Output the (x, y) coordinate of the center of the cell containing the given text.  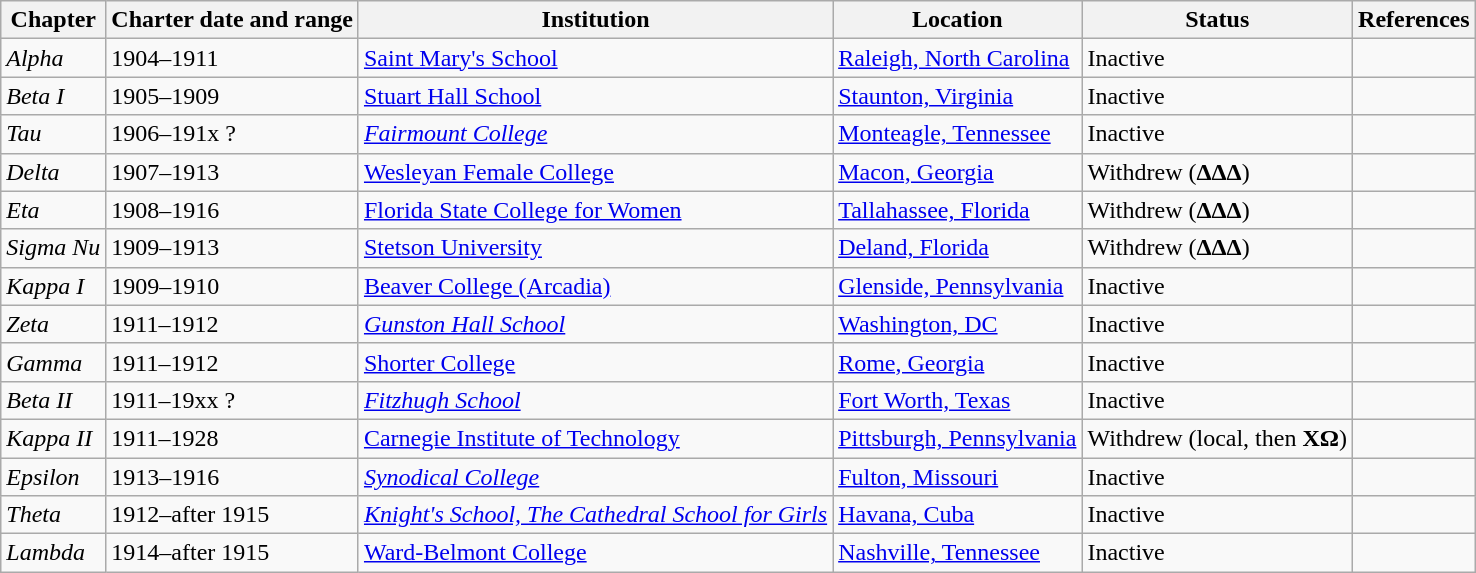
Kappa II (54, 438)
Theta (54, 515)
Epsilon (54, 477)
1909–1910 (232, 286)
Chapter (54, 20)
1906–191x ? (232, 134)
Lambda (54, 553)
1913–1916 (232, 477)
1911–1928 (232, 438)
1907–1913 (232, 172)
Synodical College (595, 477)
Sigma Nu (54, 248)
Gamma (54, 362)
Zeta (54, 324)
Stetson University (595, 248)
Status (1218, 20)
Beaver College (Arcadia) (595, 286)
Rome, Georgia (958, 362)
Monteagle, Tennessee (958, 134)
Fitzhugh School (595, 400)
Tau (54, 134)
References (1414, 20)
1912–after 1915 (232, 515)
Washington, DC (958, 324)
1909–1913 (232, 248)
Fairmount College (595, 134)
Nashville, Tennessee (958, 553)
Eta (54, 210)
Deland, Florida (958, 248)
Tallahassee, Florida (958, 210)
1905–1909 (232, 96)
Gunston Hall School (595, 324)
Shorter College (595, 362)
Location (958, 20)
Beta II (54, 400)
Withdrew (local, then ΧΩ) (1218, 438)
Knight's School, The Cathedral School for Girls (595, 515)
1911–19xx ? (232, 400)
Saint Mary's School (595, 58)
Staunton, Virginia (958, 96)
1914–after 1915 (232, 553)
Glenside, Pennsylvania (958, 286)
Stuart Hall School (595, 96)
Charter date and range (232, 20)
Ward-Belmont College (595, 553)
Florida State College for Women (595, 210)
Beta I (54, 96)
Wesleyan Female College (595, 172)
Macon, Georgia (958, 172)
Carnegie Institute of Technology (595, 438)
1904–1911 (232, 58)
Fulton, Missouri (958, 477)
Raleigh, North Carolina (958, 58)
Alpha (54, 58)
Pittsburgh, Pennsylvania (958, 438)
1908–1916 (232, 210)
Kappa I (54, 286)
Fort Worth, Texas (958, 400)
Institution (595, 20)
Havana, Cuba (958, 515)
Delta (54, 172)
